Return the [X, Y] coordinate for the center point of the cell that contains the specified text.  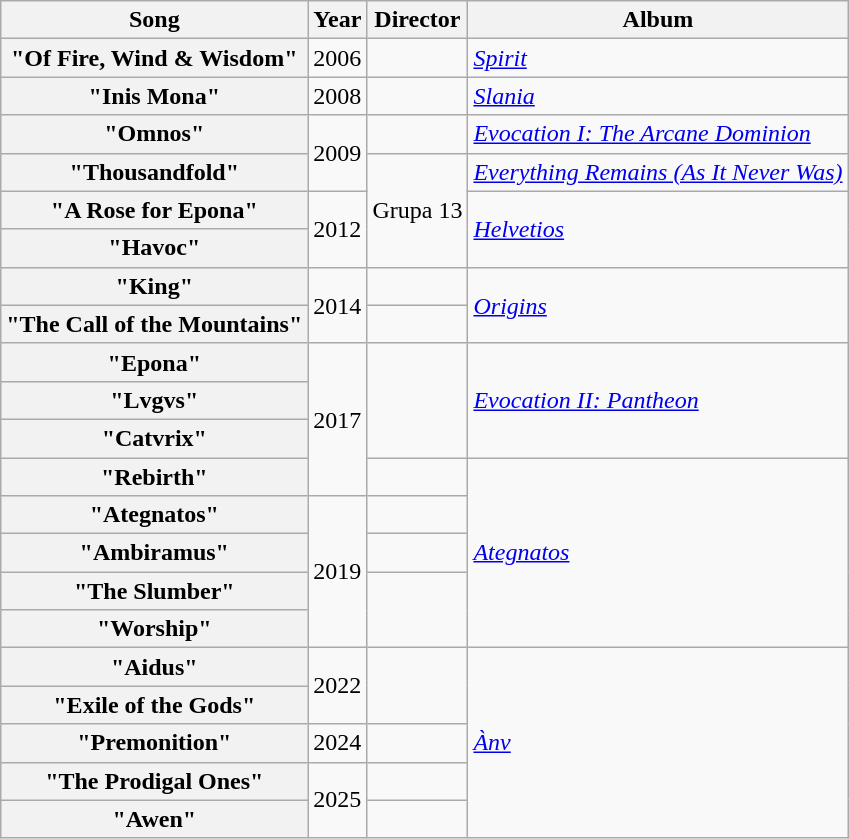
Director [418, 20]
"Rebirth" [154, 477]
"Omnos" [154, 134]
"Catvrix" [154, 438]
Origins [658, 305]
2008 [338, 96]
Helvetios [658, 229]
Evocation I: The Arcane Dominion [658, 134]
2006 [338, 58]
2019 [338, 572]
2025 [338, 800]
2017 [338, 419]
"A Rose for Epona" [154, 210]
"Ambiramus" [154, 553]
"The Prodigal Ones" [154, 781]
Grupa 13 [418, 210]
Ànv [658, 743]
"Awen" [154, 819]
Song [154, 20]
2014 [338, 305]
Slania [658, 96]
"The Call of the Mountains" [154, 324]
"Exile of the Gods" [154, 705]
"Inis Mona" [154, 96]
"The Slumber" [154, 591]
"Premonition" [154, 743]
2024 [338, 743]
Evocation II: Pantheon [658, 400]
2012 [338, 229]
Ategnatos [658, 553]
2022 [338, 686]
"Epona" [154, 362]
"Thousandfold" [154, 172]
"King" [154, 286]
"Havoc" [154, 248]
Everything Remains (As It Never Was) [658, 172]
2009 [338, 153]
Album [658, 20]
Spirit [658, 58]
"Aidus" [154, 667]
Year [338, 20]
"Worship" [154, 629]
"Of Fire, Wind & Wisdom" [154, 58]
"Ategnatos" [154, 515]
"Lvgvs" [154, 400]
